Determine the (X, Y) coordinate at the center of the cell enclosing the given text.  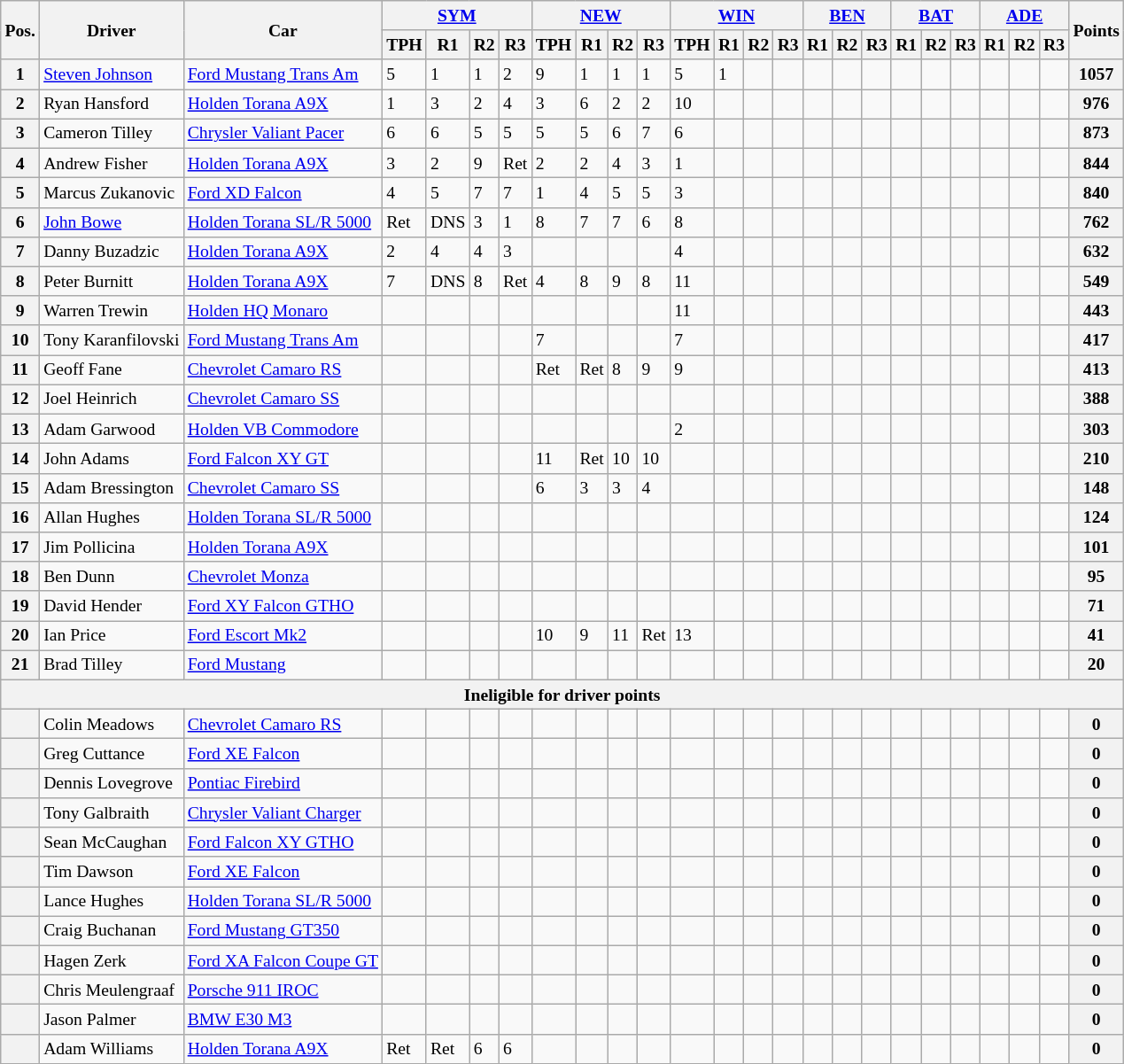
Tony Galbraith (112, 813)
413 (1097, 370)
Sean McCaughan (112, 842)
18 (20, 576)
Cameron Tilley (112, 133)
19 (20, 606)
Allan Hughes (112, 517)
ADE (1025, 16)
840 (1097, 193)
12 (20, 399)
Chevrolet Monza (283, 576)
SYM (457, 16)
Adam Bressington (112, 487)
Colin Meadows (112, 725)
303 (1097, 429)
Adam Williams (112, 1049)
443 (1097, 310)
Geoff Fane (112, 370)
Peter Burnitt (112, 282)
BMW E30 M3 (283, 1019)
Ford XY Falcon GTHO (283, 606)
NEW (601, 16)
Driver (112, 30)
95 (1097, 576)
Car (283, 30)
14 (20, 459)
124 (1097, 517)
Ford Falcon XY GTHO (283, 842)
Greg Cuttance (112, 753)
Lance Hughes (112, 902)
388 (1097, 399)
Warren Trewin (112, 310)
BEN (847, 16)
Ineligible for driver points (562, 695)
Ford Mustang (283, 664)
Jim Pollicina (112, 548)
John Adams (112, 459)
Points (1097, 30)
Hagen Zerk (112, 960)
Ford Mustang GT350 (283, 930)
549 (1097, 282)
210 (1097, 459)
148 (1097, 487)
Pontiac Firebird (283, 783)
Steven Johnson (112, 74)
Danny Buzadzic (112, 252)
Ben Dunn (112, 576)
Chrysler Valiant Charger (283, 813)
Chrysler Valiant Pacer (283, 133)
762 (1097, 221)
Jason Palmer (112, 1019)
Ian Price (112, 636)
17 (20, 548)
976 (1097, 105)
Adam Garwood (112, 429)
Pos. (20, 30)
WIN (736, 16)
Andrew Fisher (112, 163)
Brad Tilley (112, 664)
417 (1097, 340)
1057 (1097, 74)
John Bowe (112, 221)
Chris Meulengraaf (112, 990)
873 (1097, 133)
21 (20, 664)
Ford XD Falcon (283, 193)
15 (20, 487)
Porsche 911 IROC (283, 990)
Marcus Zukanovic (112, 193)
Ford XA Falcon Coupe GT (283, 960)
Tony Karanfilovski (112, 340)
Holden VB Commodore (283, 429)
71 (1097, 606)
Craig Buchanan (112, 930)
Ford Falcon XY GT (283, 459)
Ford Escort Mk2 (283, 636)
BAT (935, 16)
Dennis Lovegrove (112, 783)
Tim Dawson (112, 872)
Ryan Hansford (112, 105)
632 (1097, 252)
844 (1097, 163)
Joel Heinrich (112, 399)
16 (20, 517)
David Hender (112, 606)
Holden HQ Monaro (283, 310)
101 (1097, 548)
41 (1097, 636)
